Extract the (x, y) coordinate from the center of the cell holding the provided text.  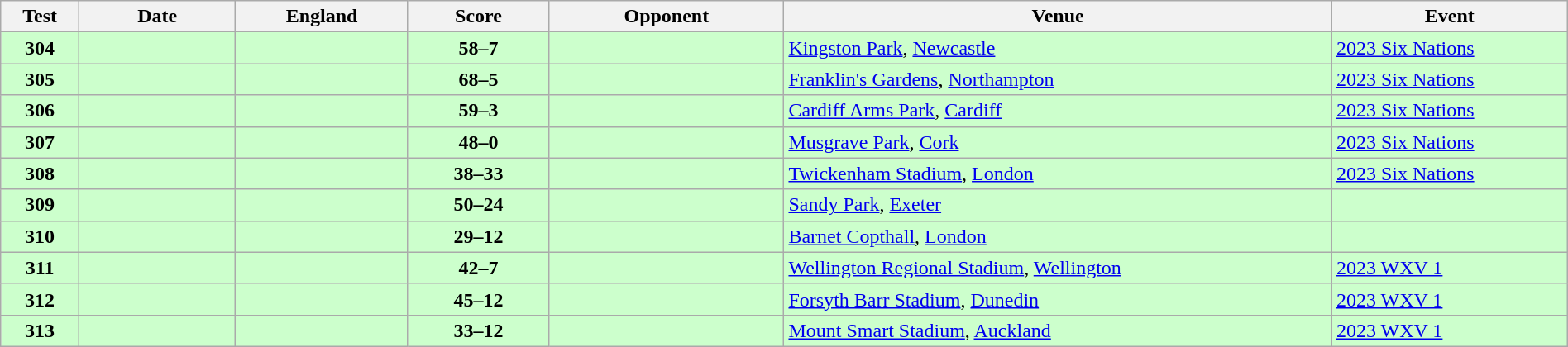
68–5 (478, 79)
307 (40, 142)
Opponent (667, 17)
38–33 (478, 173)
Forsyth Barr Stadium, Dunedin (1058, 299)
Cardiff Arms Park, Cardiff (1058, 111)
29–12 (478, 236)
Barnet Copthall, London (1058, 236)
Venue (1058, 17)
312 (40, 299)
Date (157, 17)
48–0 (478, 142)
59–3 (478, 111)
309 (40, 205)
Wellington Regional Stadium, Wellington (1058, 268)
England (322, 17)
Kingston Park, Newcastle (1058, 48)
Twickenham Stadium, London (1058, 173)
Musgrave Park, Cork (1058, 142)
50–24 (478, 205)
42–7 (478, 268)
Event (1449, 17)
Test (40, 17)
310 (40, 236)
305 (40, 79)
Score (478, 17)
45–12 (478, 299)
306 (40, 111)
Sandy Park, Exeter (1058, 205)
308 (40, 173)
304 (40, 48)
58–7 (478, 48)
313 (40, 330)
Mount Smart Stadium, Auckland (1058, 330)
311 (40, 268)
Franklin's Gardens, Northampton (1058, 79)
33–12 (478, 330)
